Detect which cell encompasses the target text, then output its (x, y) center coordinate. 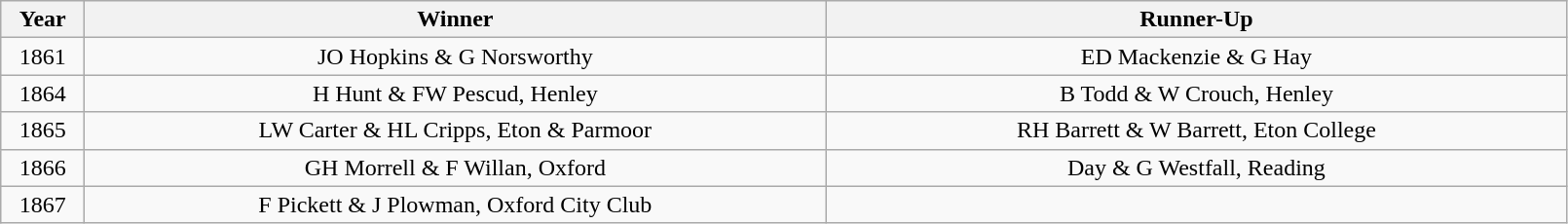
1866 (43, 168)
F Pickett & J Plowman, Oxford City Club (456, 205)
1864 (43, 93)
B Todd & W Crouch, Henley (1196, 93)
JO Hopkins & G Norsworthy (456, 56)
ED Mackenzie & G Hay (1196, 56)
RH Barrett & W Barrett, Eton College (1196, 131)
Runner-Up (1196, 19)
GH Morrell & F Willan, Oxford (456, 168)
LW Carter & HL Cripps, Eton & Parmoor (456, 131)
1867 (43, 205)
Day & G Westfall, Reading (1196, 168)
Year (43, 19)
Winner (456, 19)
H Hunt & FW Pescud, Henley (456, 93)
1861 (43, 56)
1865 (43, 131)
